Output the (x, y) coordinate of the center of the cell containing the given text.  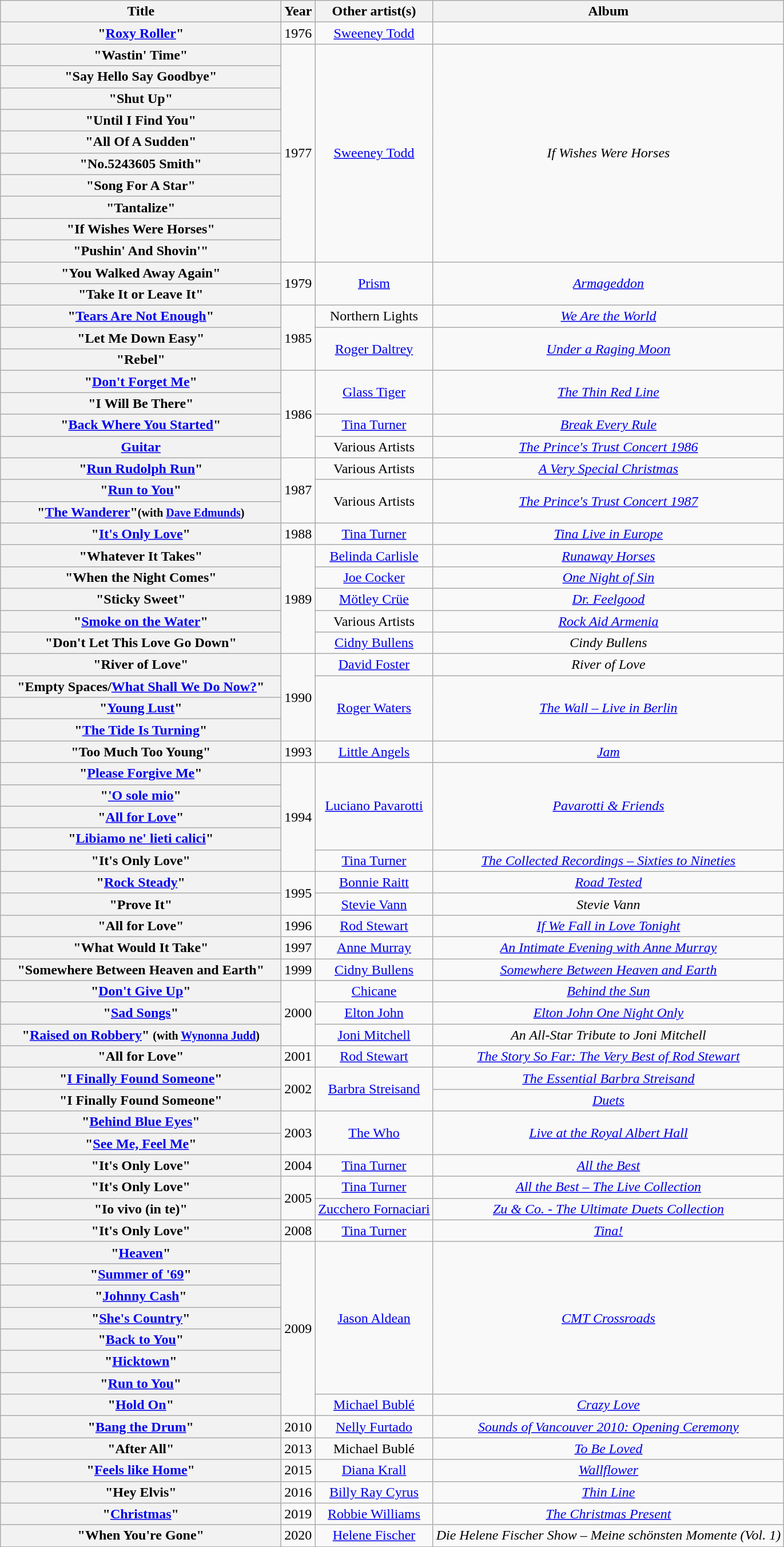
Tina Live in Europe (608, 534)
A Very Special Christmas (608, 469)
1988 (299, 534)
"Feels like Home" (141, 1470)
"Behind Blue Eyes" (141, 1122)
An Intimate Evening with Anne Murray (608, 947)
Chicane (374, 991)
"Back to You" (141, 1340)
"The Tide Is Turning" (141, 730)
2004 (299, 1165)
"Tears Are Not Enough" (141, 316)
Road Tested (608, 882)
Elton John (374, 1013)
One Night of Sin (608, 577)
2020 (299, 1536)
1990 (299, 697)
"Sad Songs" (141, 1013)
Bonnie Raitt (374, 882)
"Heaven" (141, 1252)
"Don't Forget Me" (141, 382)
"If Wishes Were Horses" (141, 229)
1987 (299, 490)
"Hold On" (141, 1405)
2002 (299, 1089)
Guitar (141, 447)
"Shut Up" (141, 98)
Somewhere Between Heaven and Earth (608, 970)
"After All" (141, 1449)
The Christmas Present (608, 1514)
"Raised on Robbery" (with Wynonna Judd) (141, 1035)
"Johnny Cash" (141, 1296)
CMT Crossroads (608, 1318)
"Let Me Down Easy" (141, 338)
Luciano Pavarotti (374, 806)
2010 (299, 1427)
2015 (299, 1470)
"Libiamo ne' lieti calici" (141, 839)
Crazy Love (608, 1405)
"Don't Let This Love Go Down" (141, 643)
The Prince's Trust Concert 1986 (608, 447)
Thin Line (608, 1492)
1977 (299, 153)
"Song For A Star" (141, 185)
"She's Country" (141, 1318)
1979 (299, 284)
"When the Night Comes" (141, 577)
"You Walked Away Again" (141, 273)
Year (299, 11)
Helene Fischer (374, 1536)
"All Of A Sudden" (141, 142)
"I Will Be There" (141, 403)
"'O sole mio" (141, 795)
"The Wanderer"(with Dave Edmunds) (141, 512)
"Bang the Drum" (141, 1427)
2009 (299, 1328)
"Hey Elvis" (141, 1492)
Duets (608, 1100)
1995 (299, 893)
"Until I Find You" (141, 120)
"Rock Steady" (141, 882)
Album (608, 11)
"Don't Give Up" (141, 991)
"Young Lust" (141, 708)
"Smoke on the Water" (141, 621)
"Io vivo (in te)" (141, 1209)
The Prince's Trust Concert 1987 (608, 501)
"Take It or Leave It" (141, 295)
David Foster (374, 665)
1976 (299, 33)
1993 (299, 752)
Joni Mitchell (374, 1035)
"Run Rudolph Run" (141, 469)
To Be Loved (608, 1449)
Elton John One Night Only (608, 1013)
An All-Star Tribute to Joni Mitchell (608, 1035)
1986 (299, 414)
Cindy Bullens (608, 643)
"Summer of '69" (141, 1274)
2000 (299, 1013)
"What Would It Take" (141, 947)
All the Best (608, 1165)
"Tantalize" (141, 207)
2001 (299, 1057)
The Who (374, 1133)
"See Me, Feel Me" (141, 1144)
Diana Krall (374, 1470)
Roger Daltrey (374, 349)
2013 (299, 1449)
Wallflower (608, 1470)
1989 (299, 599)
All the Best – The Live Collection (608, 1187)
Little Angels (374, 752)
Billy Ray Cyrus (374, 1492)
Joe Cocker (374, 577)
Barbra Streisand (374, 1089)
Robbie Williams (374, 1514)
The Essential Barbra Streisand (608, 1078)
Prism (374, 284)
1994 (299, 817)
"Back Where You Started" (141, 425)
Glass Tiger (374, 392)
Break Every Rule (608, 425)
1997 (299, 947)
"Roxy Roller" (141, 33)
Northern Lights (374, 316)
"Wastin' Time" (141, 55)
Roger Waters (374, 708)
"Christmas" (141, 1514)
The Collected Recordings – Sixties to Nineties (608, 860)
"No.5243605 Smith" (141, 164)
"Pushin' And Shovin'" (141, 251)
"Please Forgive Me" (141, 773)
Other artist(s) (374, 11)
The Story So Far: The Very Best of Rod Stewart (608, 1057)
Title (141, 11)
"Whatever It Takes" (141, 556)
Live at the Royal Albert Hall (608, 1133)
Die Helene Fischer Show – Meine schönsten Momente (Vol. 1) (608, 1536)
2016 (299, 1492)
Sounds of Vancouver 2010: Opening Ceremony (608, 1427)
"Too Much Too Young" (141, 752)
If Wishes Were Horses (608, 153)
Behind the Sun (608, 991)
1985 (299, 338)
"Somewhere Between Heaven and Earth" (141, 970)
Runaway Horses (608, 556)
Under a Raging Moon (608, 349)
Jam (608, 752)
2005 (299, 1198)
The Thin Red Line (608, 392)
"Rebel" (141, 360)
"River of Love" (141, 665)
1999 (299, 970)
"When You're Gone" (141, 1536)
2019 (299, 1514)
Rock Aid Armenia (608, 621)
2003 (299, 1133)
Anne Murray (374, 947)
"Sticky Sweet" (141, 599)
"Hicktown" (141, 1362)
The Wall – Live in Berlin (608, 708)
Dr. Feelgood (608, 599)
Zu & Co. - The Ultimate Duets Collection (608, 1209)
2008 (299, 1231)
River of Love (608, 665)
"Prove It" (141, 904)
Pavarotti & Friends (608, 806)
Mötley Crüe (374, 599)
Zucchero Fornaciari (374, 1209)
Nelly Furtado (374, 1427)
Belinda Carlisle (374, 556)
Tina! (608, 1231)
"Empty Spaces/What Shall We Do Now?" (141, 687)
"Say Hello Say Goodbye" (141, 77)
If We Fall in Love Tonight (608, 926)
Jason Aldean (374, 1318)
We Are the World (608, 316)
Armageddon (608, 284)
1996 (299, 926)
